Identify which cell holds the provided text, then report its [X, Y] central coordinate. 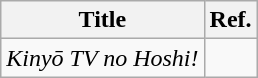
Kinyō TV no Hoshi! [102, 58]
Ref. [230, 20]
Title [102, 20]
